Return [x, y] of the center of cell containing provided text 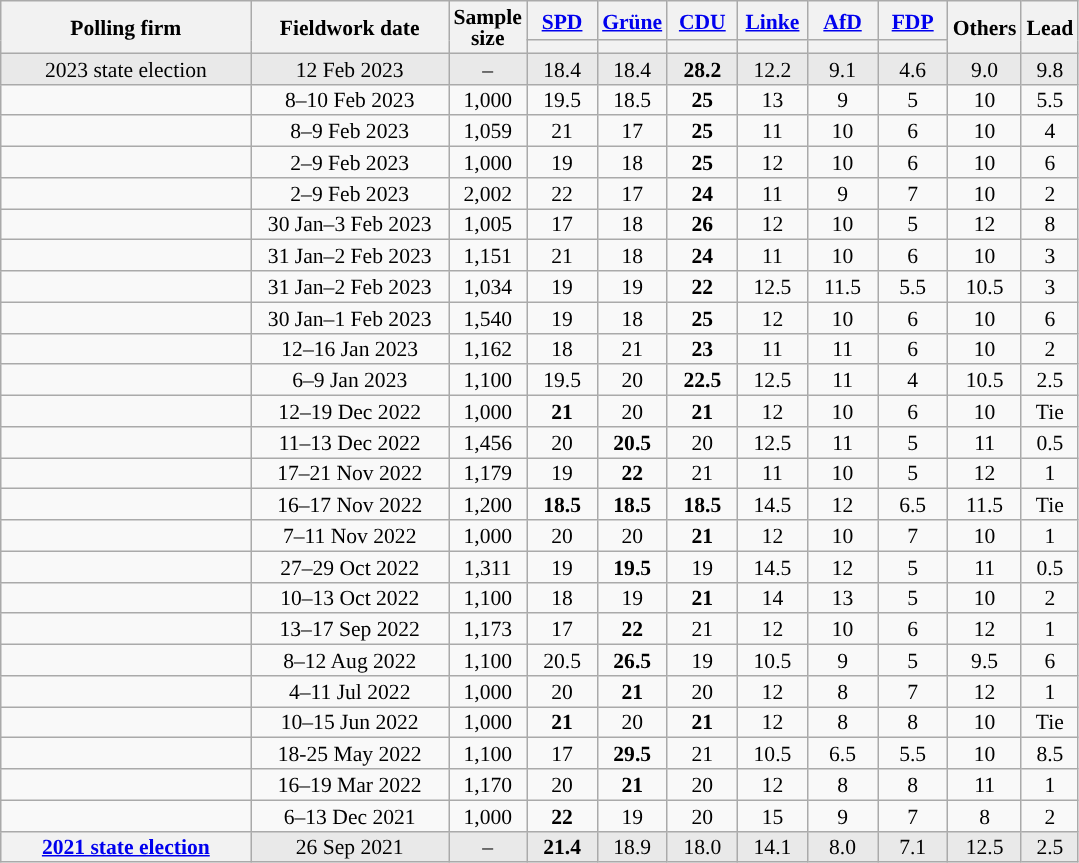
15 [772, 816]
30 Jan–1 Feb 2023 [350, 318]
1,162 [487, 348]
12 Feb 2023 [350, 68]
Linke [772, 20]
12–19 Dec 2022 [350, 412]
23 [702, 348]
17–21 Nov 2022 [350, 474]
4–11 Jul 2022 [350, 692]
29.5 [632, 754]
16–19 Mar 2022 [350, 784]
1,005 [487, 224]
10–13 Oct 2022 [350, 598]
Polling firm [126, 27]
9.0 [985, 68]
1,151 [487, 256]
Fieldwork date [350, 27]
AfD [842, 20]
21.4 [562, 846]
Grüne [632, 20]
8–10 Feb 2023 [350, 100]
9.8 [1050, 68]
2021 state election [126, 846]
8–9 Feb 2023 [350, 132]
9.5 [985, 660]
9.1 [842, 68]
11–13 Dec 2022 [350, 442]
14 [772, 598]
SPD [562, 20]
26 Sep 2021 [350, 846]
16–17 Nov 2022 [350, 504]
1,034 [487, 286]
1,311 [487, 566]
6–13 Dec 2021 [350, 816]
8.5 [1050, 754]
4.6 [913, 68]
Samplesize [487, 27]
Lead [1050, 27]
CDU [702, 20]
1,540 [487, 318]
FDP [913, 20]
18.0 [702, 846]
27–29 Oct 2022 [350, 566]
1,200 [487, 504]
2023 state election [126, 68]
8–12 Aug 2022 [350, 660]
22.5 [702, 380]
26.5 [632, 660]
Others [985, 27]
12–16 Jan 2023 [350, 348]
1,170 [487, 784]
18-25 May 2022 [350, 754]
6–9 Jan 2023 [350, 380]
7–11 Nov 2022 [350, 536]
1,173 [487, 630]
30 Jan–3 Feb 2023 [350, 224]
28.2 [702, 68]
26 [702, 224]
18.9 [632, 846]
12.2 [772, 68]
7.1 [913, 846]
1,456 [487, 442]
2,002 [487, 194]
10–15 Jun 2022 [350, 722]
1,179 [487, 474]
14.1 [772, 846]
13–17 Sep 2022 [350, 630]
8.0 [842, 846]
1,059 [487, 132]
